Identify which cell holds the provided text, then report its (X, Y) central coordinate. 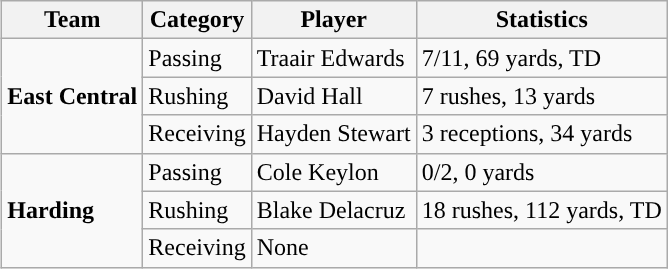
Cole Keylon (334, 172)
7 rushes, 13 yards (542, 96)
3 receptions, 34 yards (542, 134)
Player (334, 20)
Category (197, 20)
Statistics (542, 20)
18 rushes, 112 yards, TD (542, 210)
None (334, 248)
Harding (72, 210)
Team (72, 20)
Hayden Stewart (334, 134)
0/2, 0 yards (542, 172)
East Central (72, 96)
David Hall (334, 96)
Blake Delacruz (334, 210)
Traair Edwards (334, 58)
7/11, 69 yards, TD (542, 58)
